Output the (x, y) coordinate of the center of the cell containing the given text.  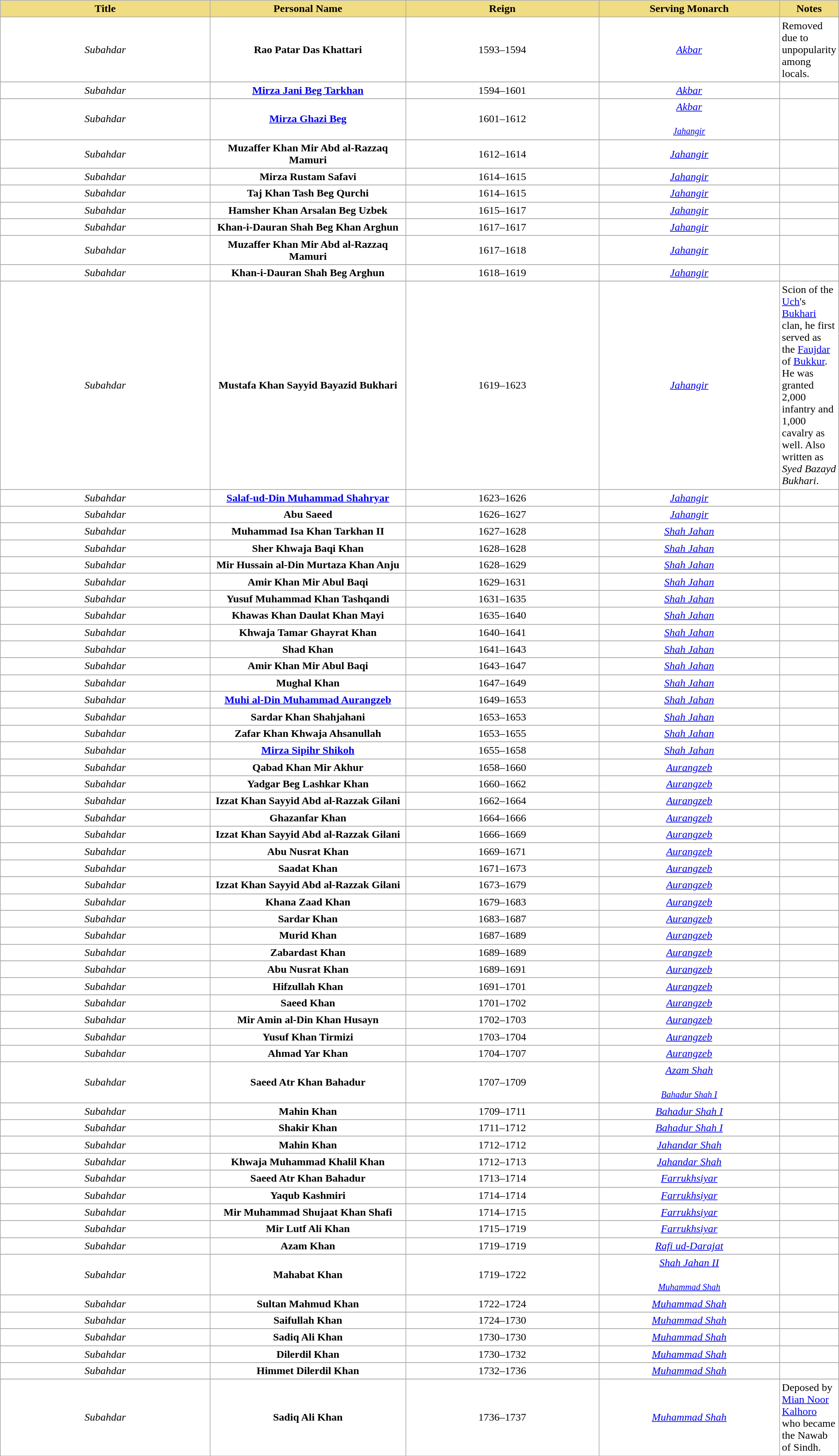
Zafar Khan Khwaja Ahsanullah (308, 733)
1719–1719 (502, 1246)
1615–1617 (502, 210)
Mirza Ghazi Beg (308, 119)
Khwaja Muhammad Khalil Khan (308, 1162)
1626–1627 (502, 515)
1635–1640 (502, 616)
Sher Khwaja Baqi Khan (308, 548)
Khan-i-Dauran Shah Beg Arghun (308, 273)
Khan-i-Dauran Shah Beg Khan Arghun (308, 227)
1643–1647 (502, 666)
1655–1658 (502, 750)
1593–1594 (502, 50)
1679–1683 (502, 902)
Yusuf Muhammad Khan Tashqandi (308, 599)
1618–1619 (502, 273)
Mahabat Khan (308, 1275)
1631–1635 (502, 599)
Personal Name (308, 9)
Serving Monarch (689, 9)
1703–1704 (502, 1037)
Muhammad Isa Khan Tarkhan II (308, 532)
Removed due to unpopularity among locals. (809, 50)
Taj Khan Tash Beg Qurchi (308, 193)
1702–1703 (502, 1020)
1666–1669 (502, 835)
1617–1617 (502, 227)
1627–1628 (502, 532)
Saifullah Khan (308, 1320)
1653–1655 (502, 733)
Saadat Khan (308, 868)
1629–1631 (502, 582)
Sardar Khan (308, 919)
1601–1612 (502, 119)
1707–1709 (502, 1082)
Murid Khan (308, 936)
Abu Saeed (308, 515)
1658–1660 (502, 767)
Ahmad Yar Khan (308, 1054)
Rafi ud-Darajat (689, 1246)
1673–1679 (502, 885)
1641–1643 (502, 649)
1612–1614 (502, 154)
Azam ShahBahadur Shah I (689, 1082)
1730–1730 (502, 1337)
Mirza Rustam Safavi (308, 177)
1623–1626 (502, 498)
1730–1732 (502, 1354)
1647–1649 (502, 683)
Qabad Khan Mir Akhur (308, 767)
Yadgar Beg Lashkar Khan (308, 784)
Mir Amin al-Din Khan Husayn (308, 1020)
1714–1714 (502, 1195)
Yusuf Khan Tirmizi (308, 1037)
Mustafa Khan Sayyid Bayazid Bukhari (308, 385)
Zabardast Khan (308, 952)
1649–1653 (502, 700)
Sultan Mahmud Khan (308, 1303)
Deposed by Mian Noor Kalhoro who became the Nawab of Sindh. (809, 1418)
1689–1691 (502, 969)
1689–1689 (502, 952)
1724–1730 (502, 1320)
Himmet Dilerdil Khan (308, 1371)
1594–1601 (502, 90)
Dilerdil Khan (308, 1354)
Muhi al-Din Muhammad Aurangzeb (308, 700)
Mirza Sipihr Shikoh (308, 750)
Azam Khan (308, 1246)
Khana Zaad Khan (308, 902)
1711–1712 (502, 1128)
Mir Muhammad Shujaat Khan Shafi (308, 1212)
Mirza Jani Beg Tarkhan (308, 90)
1669–1671 (502, 851)
1722–1724 (502, 1303)
1712–1713 (502, 1162)
Salaf-ud-Din Muhammad Shahryar (308, 498)
AkbarJahangir (689, 119)
1619–1623 (502, 385)
Mir Lutf Ali Khan (308, 1229)
1701–1702 (502, 1003)
1687–1689 (502, 936)
1628–1628 (502, 548)
1713–1714 (502, 1179)
Shah Jahan IIMuhammad Shah (689, 1275)
Shakir Khan (308, 1128)
1617–1618 (502, 250)
Saeed Khan (308, 1003)
1653–1653 (502, 716)
1671–1673 (502, 868)
1662–1664 (502, 801)
1709–1711 (502, 1111)
Khawas Khan Daulat Khan Mayi (308, 616)
1640–1641 (502, 632)
Hifzullah Khan (308, 986)
1712–1712 (502, 1145)
1660–1662 (502, 784)
1664–1666 (502, 818)
Rao Patar Das Khattari (308, 50)
Notes (809, 9)
1719–1722 (502, 1275)
1704–1707 (502, 1054)
1732–1736 (502, 1371)
Hamsher Khan Arsalan Beg Uzbek (308, 210)
Reign (502, 9)
Khwaja Tamar Ghayrat Khan (308, 632)
Sardar Khan Shahjahani (308, 716)
Mughal Khan (308, 683)
Title (105, 9)
Ghazanfar Khan (308, 818)
Mir Hussain al-Din Murtaza Khan Anju (308, 565)
1715–1719 (502, 1229)
Shad Khan (308, 649)
1628–1629 (502, 565)
1683–1687 (502, 919)
1714–1715 (502, 1212)
1736–1737 (502, 1418)
1691–1701 (502, 986)
Yaqub Kashmiri (308, 1195)
